Return (x, y) of the center of cell containing provided text 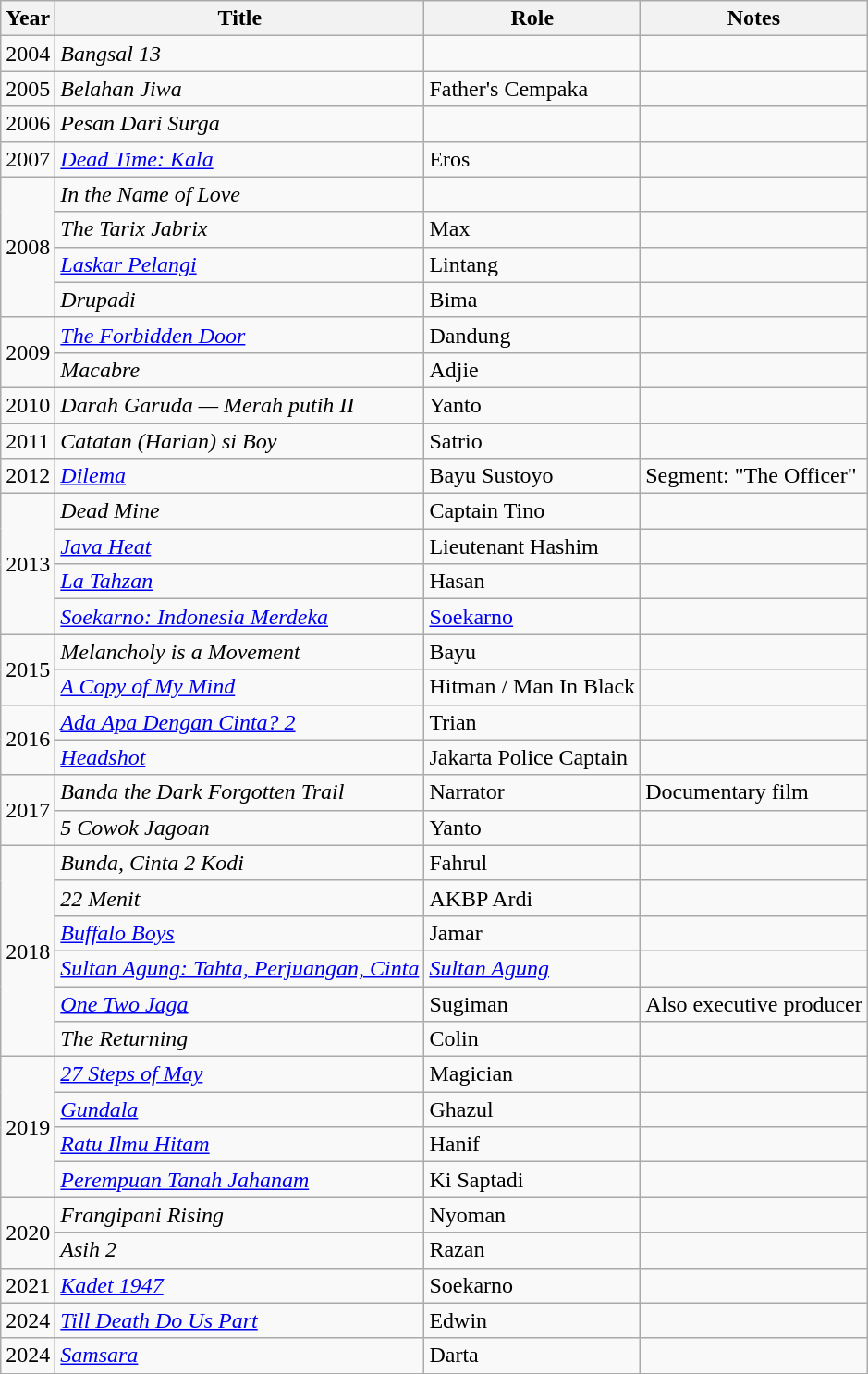
Narrator (532, 792)
Lintang (532, 264)
Soekarno: Indonesia Merdeka (240, 617)
Edwin (532, 1320)
Hitman / Man In Black (532, 687)
Colin (532, 1039)
Hasan (532, 582)
Also executive producer (754, 1003)
Bima (532, 300)
Drupadi (240, 300)
Bangsal 13 (240, 54)
Bayu (532, 652)
Nyoman (532, 1215)
Sugiman (532, 1003)
The Forbidden Door (240, 335)
27 Steps of May (240, 1074)
La Tahzan (240, 582)
Gundala (240, 1110)
Ki Saptadi (532, 1180)
Banda the Dark Forgotten Trail (240, 792)
Buffalo Boys (240, 933)
One Two Jaga (240, 1003)
Laskar Pelangi (240, 264)
Frangipani Rising (240, 1215)
Father's Cempaka (532, 89)
2015 (28, 669)
A Copy of My Mind (240, 687)
5 Cowok Jagoan (240, 828)
2010 (28, 405)
2004 (28, 54)
Dead Time: Kala (240, 159)
Belahan Jiwa (240, 89)
Till Death Do Us Part (240, 1320)
2009 (28, 352)
2018 (28, 951)
2012 (28, 476)
Sultan Agung (532, 968)
Bayu Sustoyo (532, 476)
Ada Apa Dengan Cinta? 2 (240, 722)
The Tarix Jabrix (240, 229)
Dead Mine (240, 511)
Title (240, 18)
2005 (28, 89)
Java Heat (240, 546)
Fahrul (532, 863)
Catatan (Harian) si Boy (240, 441)
Bunda, Cinta 2 Kodi (240, 863)
Razan (532, 1250)
Lieutenant Hashim (532, 546)
2013 (28, 564)
2011 (28, 441)
Sultan Agung: Tahta, Perjuangan, Cinta (240, 968)
Dilema (240, 476)
Trian (532, 722)
Darah Garuda — Merah putih II (240, 405)
Headshot (240, 757)
Jakarta Police Captain (532, 757)
Ratu Ilmu Hitam (240, 1145)
2021 (28, 1285)
AKBP Ardi (532, 898)
Ghazul (532, 1110)
Notes (754, 18)
Year (28, 18)
2017 (28, 810)
Satrio (532, 441)
Samsara (240, 1356)
Role (532, 18)
2016 (28, 740)
Max (532, 229)
2020 (28, 1233)
Segment: "The Officer" (754, 476)
Magician (532, 1074)
2006 (28, 124)
Eros (532, 159)
Melancholy is a Movement (240, 652)
Darta (532, 1356)
Captain Tino (532, 511)
2007 (28, 159)
Asih 2 (240, 1250)
Documentary film (754, 792)
2008 (28, 247)
In the Name of Love (240, 194)
Adjie (532, 370)
Jamar (532, 933)
Kadet 1947 (240, 1285)
Hanif (532, 1145)
The Returning (240, 1039)
Pesan Dari Surga (240, 124)
22 Menit (240, 898)
2019 (28, 1127)
Perempuan Tanah Jahanam (240, 1180)
Macabre (240, 370)
Dandung (532, 335)
